Output the (X, Y) coordinate of the center of the cell containing the given text.  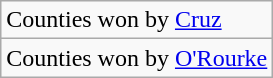
Counties won by Cruz (137, 20)
Counties won by O'Rourke (137, 58)
